Capture the cell that displays the provided text and extract its (X, Y) central coordinate. 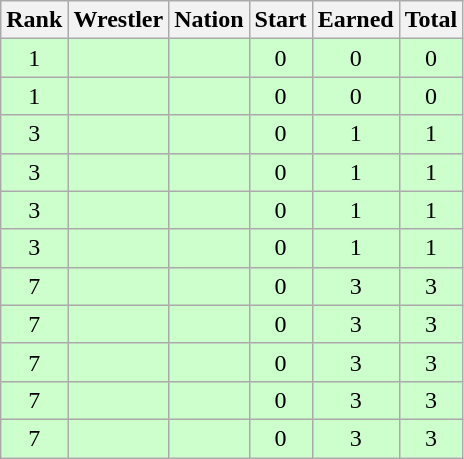
Earned (356, 20)
Wrestler (118, 20)
Rank (34, 20)
Start (280, 20)
Nation (209, 20)
Total (431, 20)
